Extract the (x, y) coordinate from the center of the cell holding the provided text.  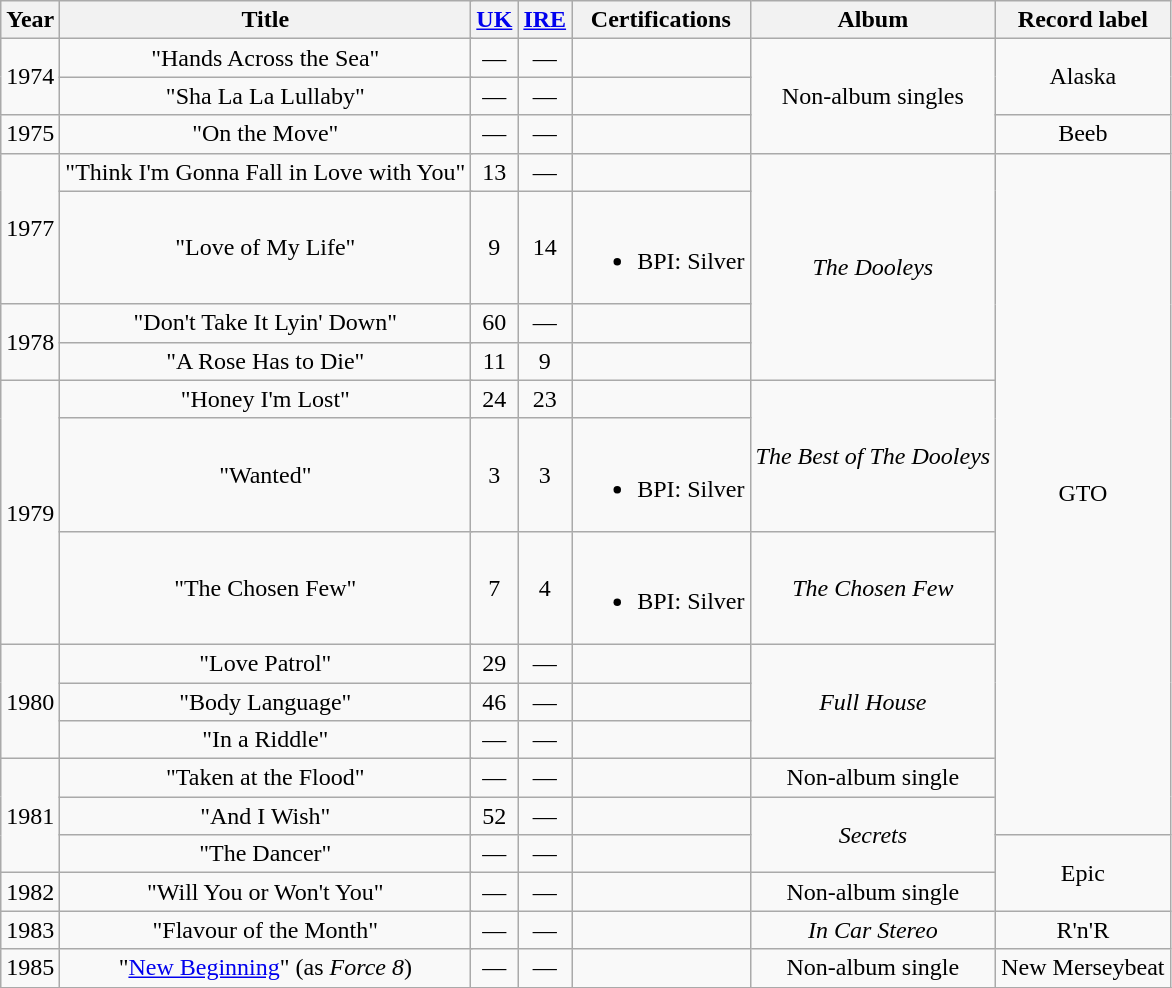
46 (494, 701)
Certifications (661, 20)
14 (545, 248)
Alaska (1083, 77)
R'n'R (1083, 930)
60 (494, 323)
Album (873, 20)
"In a Riddle" (266, 740)
24 (494, 399)
Record label (1083, 20)
1978 (30, 342)
1974 (30, 77)
The Dooleys (873, 266)
"And I Wish" (266, 816)
1980 (30, 701)
"Wanted" (266, 474)
52 (494, 816)
1982 (30, 892)
"Sha La La Lullaby" (266, 96)
"The Chosen Few" (266, 588)
13 (494, 172)
"A Rose Has to Die" (266, 361)
In Car Stereo (873, 930)
"Will You or Won't You" (266, 892)
"The Dancer" (266, 854)
UK (494, 20)
IRE (545, 20)
"Body Language" (266, 701)
"New Beginning" (as Force 8) (266, 968)
1977 (30, 228)
Title (266, 20)
1983 (30, 930)
Secrets (873, 835)
1979 (30, 512)
GTO (1083, 494)
The Chosen Few (873, 588)
11 (494, 361)
Full House (873, 701)
Non-album singles (873, 96)
"Love Patrol" (266, 663)
29 (494, 663)
1975 (30, 134)
7 (494, 588)
"Flavour of the Month" (266, 930)
"Love of My Life" (266, 248)
"Honey I'm Lost" (266, 399)
Beeb (1083, 134)
"On the Move" (266, 134)
4 (545, 588)
1985 (30, 968)
New Merseybeat (1083, 968)
"Taken at the Flood" (266, 778)
"Don't Take It Lyin' Down" (266, 323)
1981 (30, 816)
"Hands Across the Sea" (266, 58)
The Best of The Dooleys (873, 456)
"Think I'm Gonna Fall in Love with You" (266, 172)
Year (30, 20)
Epic (1083, 873)
23 (545, 399)
